Provide the (x, y) coordinate of the cell's center where the given text is located.  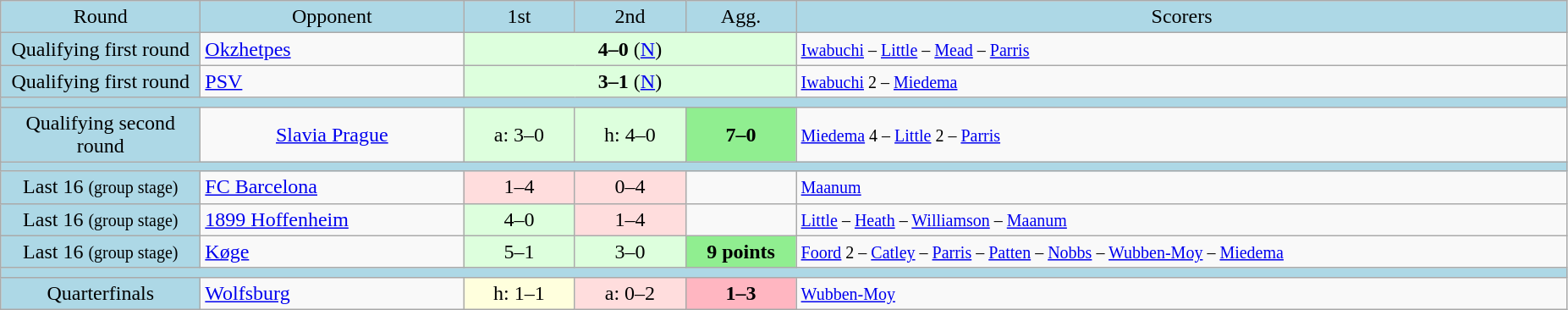
Agg. (741, 17)
Slavia Prague (332, 134)
9 points (741, 252)
Opponent (332, 17)
Quarterfinals (101, 293)
Foord 2 – Catley – Parris – Patten – Nobbs – Wubben-Moy – Miedema (1181, 252)
Maanum (1181, 187)
Iwabuchi 2 – Miedema (1181, 81)
Wolfsburg (332, 293)
a: 3–0 (520, 134)
3–1 (N) (630, 81)
a: 0–2 (630, 293)
1–3 (741, 293)
4–0 (N) (630, 49)
0–4 (630, 187)
Scorers (1181, 17)
5–1 (520, 252)
Miedema 4 – Little 2 – Parris (1181, 134)
4–0 (520, 219)
FC Barcelona (332, 187)
1899 Hoffenheim (332, 219)
Iwabuchi – Little – Mead – Parris (1181, 49)
Round (101, 17)
2nd (630, 17)
h: 1–1 (520, 293)
3–0 (630, 252)
7–0 (741, 134)
Wubben-Moy (1181, 293)
h: 4–0 (630, 134)
Okzhetpes (332, 49)
PSV (332, 81)
Køge (332, 252)
1st (520, 17)
Qualifying second round (101, 134)
Little – Heath – Williamson – Maanum (1181, 219)
